For the text-containing cell, return its midpoint in (X, Y) coordinate format. 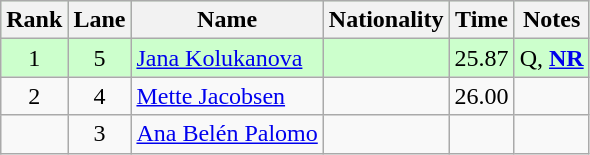
4 (100, 96)
2 (34, 96)
Jana Kolukanova (227, 58)
1 (34, 58)
26.00 (482, 96)
Time (482, 20)
3 (100, 134)
Mette Jacobsen (227, 96)
Nationality (386, 20)
Ana Belén Palomo (227, 134)
Q, NR (552, 58)
5 (100, 58)
Notes (552, 20)
Rank (34, 20)
25.87 (482, 58)
Name (227, 20)
Lane (100, 20)
